Determine the (x, y) coordinate at the center of the cell enclosing the given text.  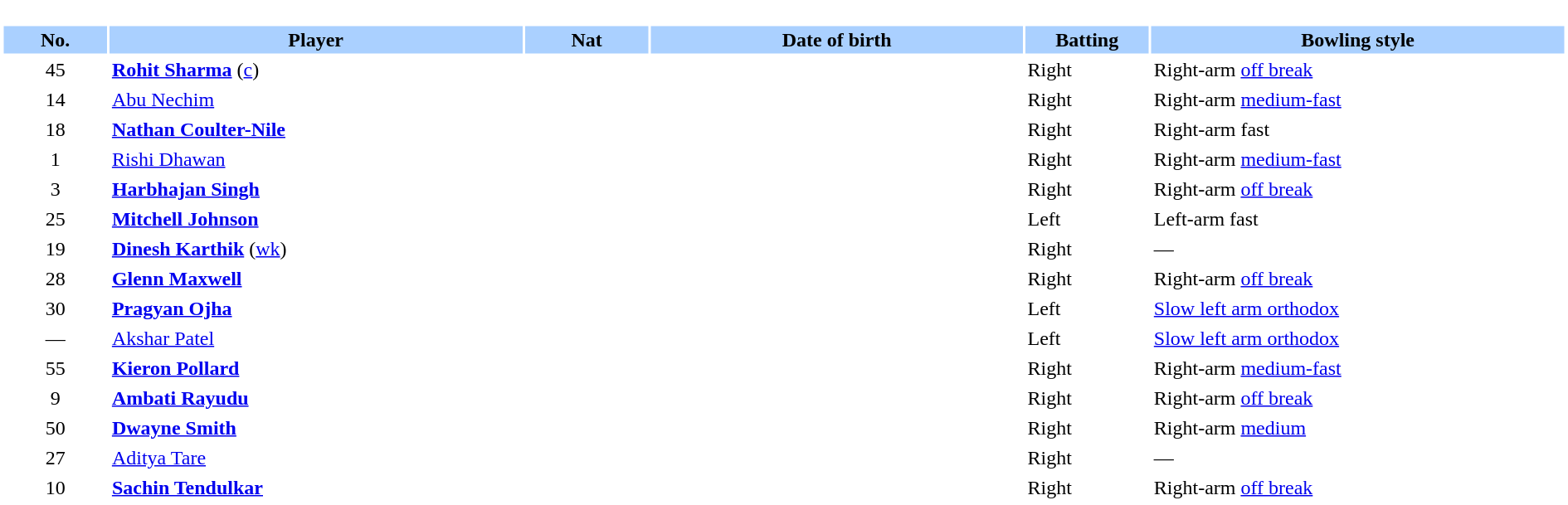
25 (55, 219)
28 (55, 279)
Date of birth (837, 40)
27 (55, 458)
No. (55, 40)
Pragyan Ojha (316, 308)
Dwayne Smith (316, 428)
Batting (1087, 40)
Sachin Tendulkar (316, 488)
9 (55, 398)
Mitchell Johnson (316, 219)
Dinesh Karthik (wk) (316, 249)
3 (55, 189)
Glenn Maxwell (316, 279)
18 (55, 129)
Abu Nechim (316, 100)
Rohit Sharma (c) (316, 70)
Bowling style (1358, 40)
45 (55, 70)
Aditya Tare (316, 458)
Ambati Rayudu (316, 398)
Left-arm fast (1358, 219)
14 (55, 100)
Right-arm medium (1358, 428)
Akshar Patel (316, 338)
30 (55, 308)
Kieron Pollard (316, 368)
Rishi Dhawan (316, 159)
19 (55, 249)
50 (55, 428)
Player (316, 40)
10 (55, 488)
1 (55, 159)
Right-arm fast (1358, 129)
55 (55, 368)
Nathan Coulter-Nile (316, 129)
Harbhajan Singh (316, 189)
Nat (586, 40)
